Identify which cell holds the provided text, then report its (X, Y) central coordinate. 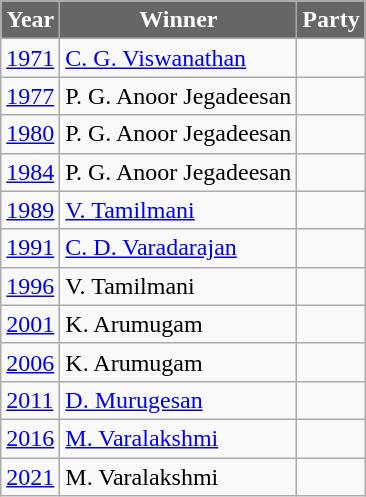
2001 (30, 324)
2006 (30, 362)
2021 (30, 477)
1989 (30, 210)
Party (331, 20)
1977 (30, 96)
1971 (30, 58)
Year (30, 20)
D. Murugesan (178, 400)
1991 (30, 248)
C. G. Viswanathan (178, 58)
1980 (30, 134)
Winner (178, 20)
2016 (30, 438)
2011 (30, 400)
C. D. Varadarajan (178, 248)
1996 (30, 286)
1984 (30, 172)
